Locate the cell with the specified text and output its (X, Y) center coordinate. 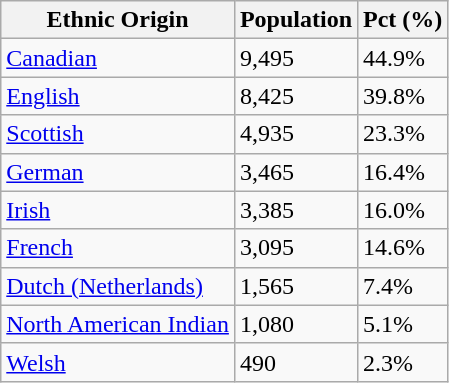
1,565 (296, 286)
Dutch (Netherlands) (118, 286)
3,385 (296, 210)
490 (296, 362)
2.3% (403, 362)
16.0% (403, 210)
Irish (118, 210)
44.9% (403, 58)
5.1% (403, 324)
16.4% (403, 172)
Scottish (118, 134)
14.6% (403, 248)
German (118, 172)
Population (296, 20)
English (118, 96)
French (118, 248)
23.3% (403, 134)
7.4% (403, 286)
9,495 (296, 58)
Pct (%) (403, 20)
Ethnic Origin (118, 20)
8,425 (296, 96)
1,080 (296, 324)
North American Indian (118, 324)
4,935 (296, 134)
3,095 (296, 248)
3,465 (296, 172)
39.8% (403, 96)
Canadian (118, 58)
Welsh (118, 362)
